From the cell containing the given text, extract its center point as [x, y] coordinate. 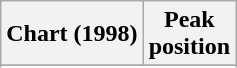
Peak position [189, 34]
Chart (1998) [72, 34]
